Detect which cell encompasses the target text, then output its [x, y] center coordinate. 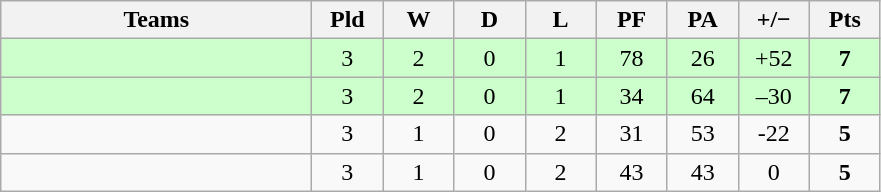
PF [632, 20]
-22 [774, 134]
PA [702, 20]
+/− [774, 20]
64 [702, 96]
L [560, 20]
78 [632, 58]
–30 [774, 96]
Teams [156, 20]
D [490, 20]
26 [702, 58]
W [418, 20]
+52 [774, 58]
Pld [348, 20]
34 [632, 96]
53 [702, 134]
Pts [844, 20]
31 [632, 134]
